Return [X, Y] of the center of cell containing provided text 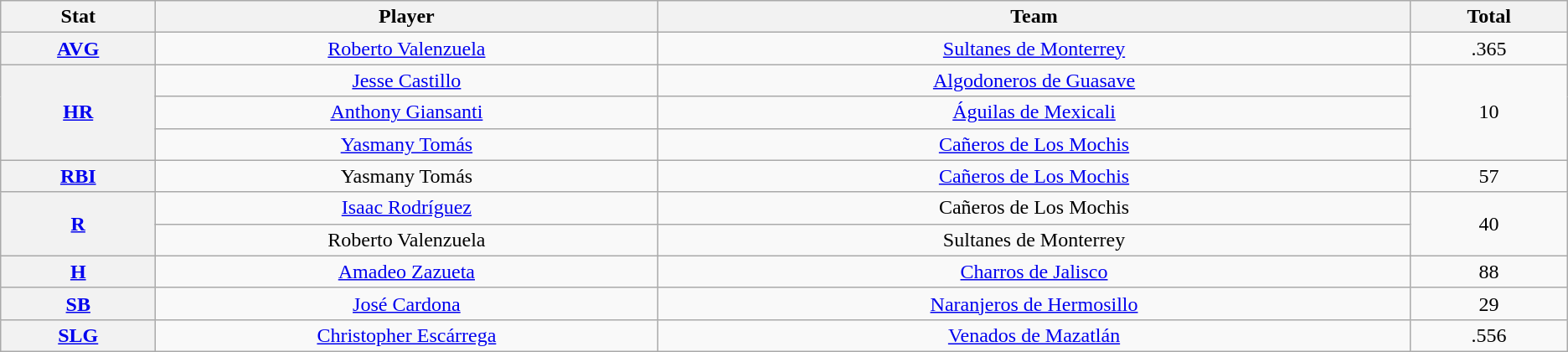
Anthony Giansanti [407, 112]
Venados de Mazatlán [1034, 335]
29 [1489, 303]
SLG [79, 335]
88 [1489, 272]
Christopher Escárrega [407, 335]
AVG [79, 49]
Isaac Rodríguez [407, 208]
57 [1489, 176]
Naranjeros de Hermosillo [1034, 303]
Player [407, 17]
Team [1034, 17]
José Cardona [407, 303]
40 [1489, 224]
.556 [1489, 335]
Charros de Jalisco [1034, 272]
RBI [79, 176]
.365 [1489, 49]
H [79, 272]
SB [79, 303]
Amadeo Zazueta [407, 272]
Total [1489, 17]
HR [79, 112]
Jesse Castillo [407, 80]
10 [1489, 112]
Águilas de Mexicali [1034, 112]
R [79, 224]
Stat [79, 17]
Algodoneros de Guasave [1034, 80]
